Extract the [x, y] coordinate from the center of the cell holding the provided text.  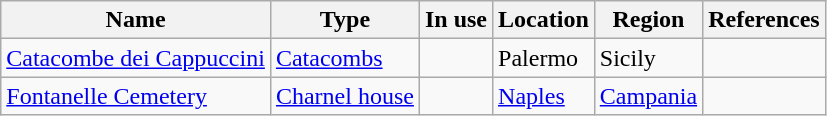
Catacombe dei Cappuccini [136, 58]
Type [344, 20]
Naples [544, 96]
Charnel house [344, 96]
Name [136, 20]
In use [456, 20]
Catacombs [344, 58]
Palermo [544, 58]
Fontanelle Cemetery [136, 96]
Campania [648, 96]
Region [648, 20]
References [764, 20]
Location [544, 20]
Sicily [648, 58]
